Search for the cell housing the specified text and yield its (x, y) center coordinate. 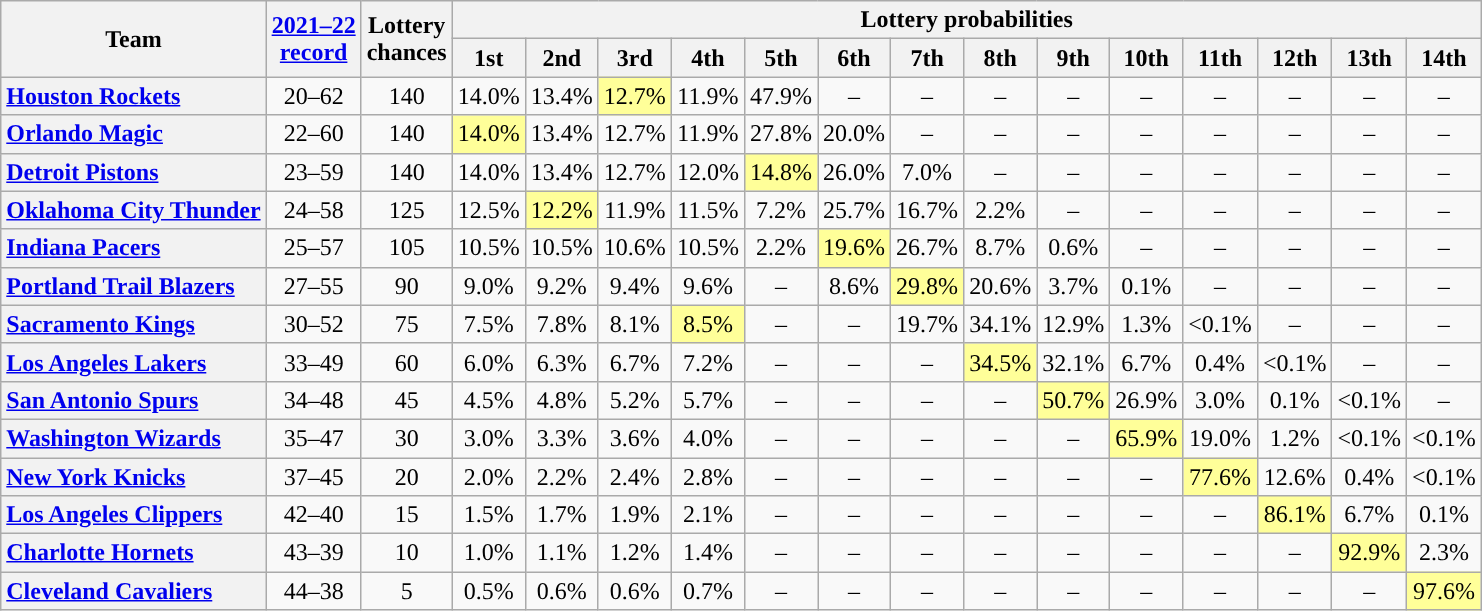
1.1% (562, 553)
12.0% (708, 172)
20–62 (314, 96)
8.1% (634, 324)
1.5% (488, 515)
43–39 (314, 553)
2.1% (708, 515)
2.8% (708, 477)
2.4% (634, 477)
8.6% (854, 286)
9.6% (708, 286)
10 (406, 553)
34.1% (1000, 324)
12.9% (1074, 324)
1st (488, 58)
Portland Trail Blazers (134, 286)
6.3% (562, 362)
12.5% (488, 210)
2.0% (488, 477)
2021–22record (314, 39)
3.6% (634, 438)
22–60 (314, 134)
34–48 (314, 400)
45 (406, 400)
75 (406, 324)
10th (1146, 58)
14th (1444, 58)
3.3% (562, 438)
1.3% (1146, 324)
97.6% (1444, 591)
65.9% (1146, 438)
25.7% (854, 210)
7.8% (562, 324)
37–45 (314, 477)
30 (406, 438)
Orlando Magic (134, 134)
105 (406, 248)
San Antonio Spurs (134, 400)
9.0% (488, 286)
6.0% (488, 362)
Houston Rockets (134, 96)
8.7% (1000, 248)
32.1% (1074, 362)
29.8% (928, 286)
Detroit Pistons (134, 172)
9.4% (634, 286)
Charlotte Hornets (134, 553)
8th (1000, 58)
125 (406, 210)
Lottery probabilities (966, 20)
7.5% (488, 324)
5 (406, 591)
6th (854, 58)
20.0% (854, 134)
35–47 (314, 438)
26.0% (854, 172)
Indiana Pacers (134, 248)
Sacramento Kings (134, 324)
10.6% (634, 248)
16.7% (928, 210)
19.0% (1220, 438)
25–57 (314, 248)
20 (406, 477)
New York Knicks (134, 477)
Oklahoma City Thunder (134, 210)
Team (134, 39)
5.2% (634, 400)
4.8% (562, 400)
12.2% (562, 210)
7.0% (928, 172)
4.0% (708, 438)
1.0% (488, 553)
4.5% (488, 400)
4th (708, 58)
50.7% (1074, 400)
2.3% (1444, 553)
34.5% (1000, 362)
Los Angeles Lakers (134, 362)
19.7% (928, 324)
26.9% (1146, 400)
13th (1370, 58)
27–55 (314, 286)
7th (928, 58)
Washington Wizards (134, 438)
2nd (562, 58)
19.6% (854, 248)
26.7% (928, 248)
3rd (634, 58)
8.5% (708, 324)
15 (406, 515)
23–59 (314, 172)
20.6% (1000, 286)
14.8% (780, 172)
30–52 (314, 324)
47.9% (780, 96)
5.7% (708, 400)
11.5% (708, 210)
1.7% (562, 515)
1.9% (634, 515)
24–58 (314, 210)
60 (406, 362)
42–40 (314, 515)
1.4% (708, 553)
0.5% (488, 591)
86.1% (1294, 515)
11th (1220, 58)
33–49 (314, 362)
90 (406, 286)
77.6% (1220, 477)
Los Angeles Clippers (134, 515)
9.2% (562, 286)
12th (1294, 58)
27.8% (780, 134)
12.6% (1294, 477)
3.7% (1074, 286)
92.9% (1370, 553)
44–38 (314, 591)
Lotterychances (406, 39)
5th (780, 58)
Cleveland Cavaliers (134, 591)
0.7% (708, 591)
9th (1074, 58)
